Capture the cell that displays the provided text and extract its [x, y] central coordinate. 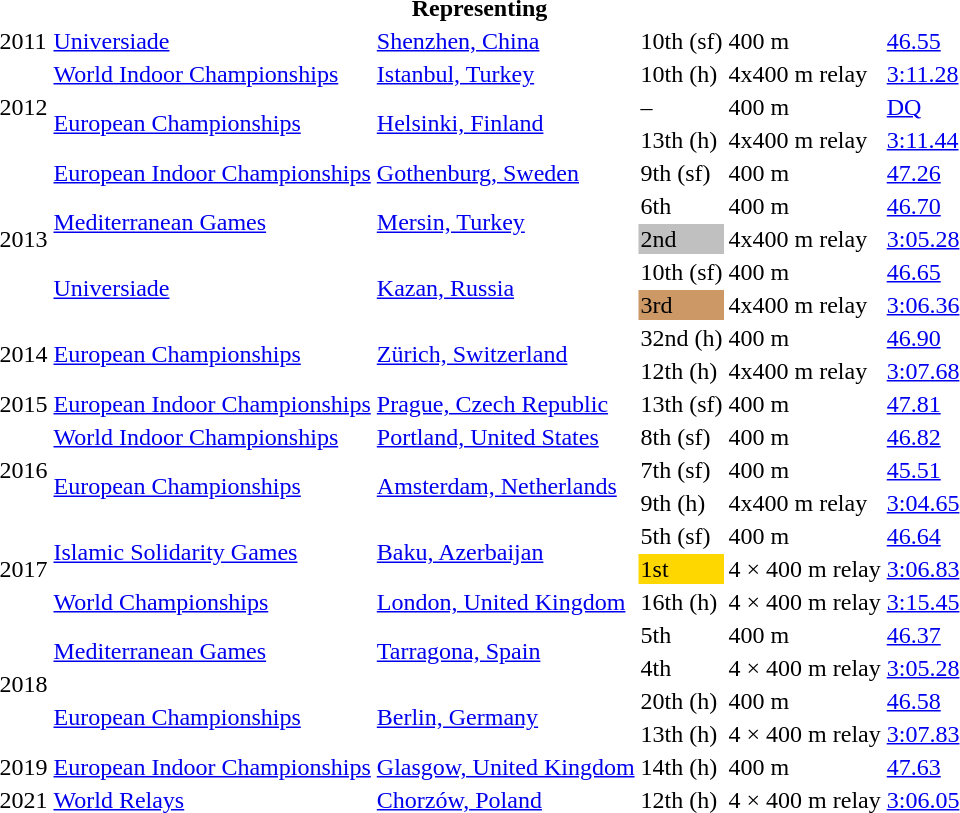
Gothenburg, Sweden [506, 173]
5th (sf) [682, 536]
16th (h) [682, 602]
Prague, Czech Republic [506, 404]
1st [682, 569]
Mersin, Turkey [506, 222]
Berlin, Germany [506, 718]
Shenzhen, China [506, 41]
Islamic Solidarity Games [212, 552]
8th (sf) [682, 437]
6th [682, 206]
Zürich, Switzerland [506, 354]
Amsterdam, Netherlands [506, 486]
10th (h) [682, 74]
Tarragona, Spain [506, 652]
Helsinki, Finland [506, 124]
3rd [682, 305]
World Championships [212, 602]
7th (sf) [682, 470]
9th (h) [682, 503]
14th (h) [682, 767]
Glasgow, United Kingdom [506, 767]
20th (h) [682, 701]
– [682, 107]
2nd [682, 239]
4th [682, 668]
32nd (h) [682, 338]
12th (h) [682, 371]
London, United Kingdom [506, 602]
Baku, Azerbaijan [506, 552]
Istanbul, Turkey [506, 74]
9th (sf) [682, 173]
Kazan, Russia [506, 288]
13th (sf) [682, 404]
5th [682, 635]
Portland, United States [506, 437]
